For the text-containing cell, return its midpoint in (x, y) coordinate format. 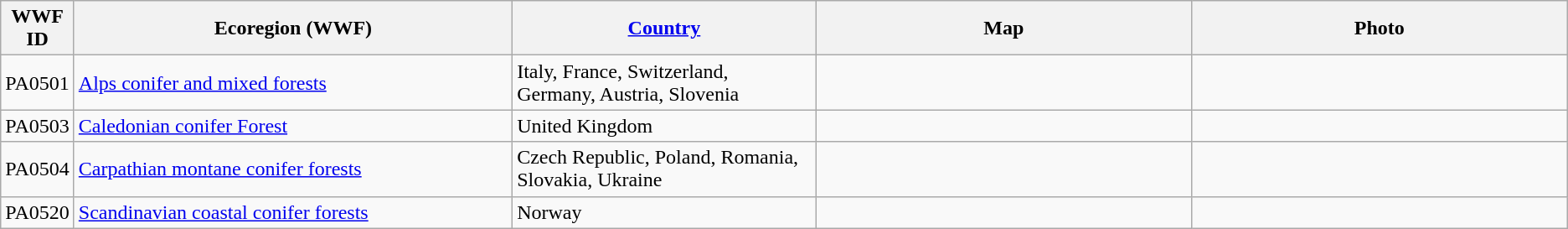
PA0520 (38, 212)
Map (1003, 29)
Scandinavian coastal conifer forests (293, 212)
WWF ID (38, 29)
Alps conifer and mixed forests (293, 82)
Caledonian conifer Forest (293, 126)
PA0501 (38, 82)
Country (665, 29)
Norway (665, 212)
Carpathian montane conifer forests (293, 169)
Ecoregion (WWF) (293, 29)
Italy, France, Switzerland, Germany, Austria, Slovenia (665, 82)
Photo (1379, 29)
Czech Republic, Poland, Romania, Slovakia, Ukraine (665, 169)
PA0503 (38, 126)
United Kingdom (665, 126)
PA0504 (38, 169)
